Locate the cell with the specified text and output its (X, Y) center coordinate. 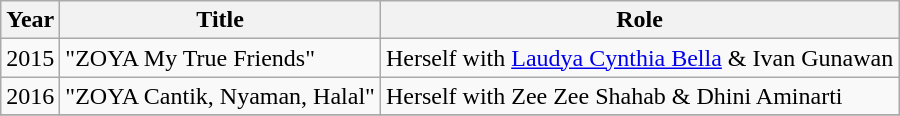
"ZOYA Cantik, Nyaman, Halal" (220, 96)
Year (30, 20)
"ZOYA My True Friends" (220, 58)
Title (220, 20)
Herself with Laudya Cynthia Bella & Ivan Gunawan (639, 58)
Role (639, 20)
Herself with Zee Zee Shahab & Dhini Aminarti (639, 96)
2016 (30, 96)
2015 (30, 58)
